Search for the cell housing the specified text and yield its (X, Y) center coordinate. 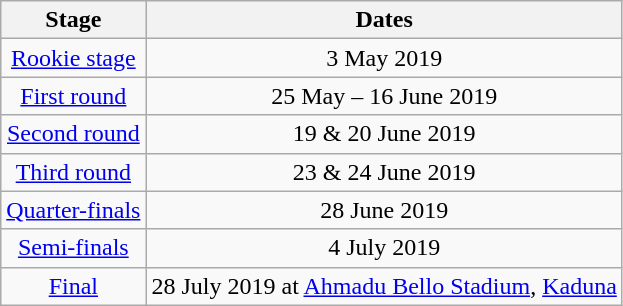
Final (74, 286)
Second round (74, 134)
4 July 2019 (384, 248)
28 June 2019 (384, 210)
Semi-finals (74, 248)
First round (74, 96)
Rookie stage (74, 58)
25 May – 16 June 2019 (384, 96)
Third round (74, 172)
19 & 20 June 2019 (384, 134)
Stage (74, 20)
23 & 24 June 2019 (384, 172)
3 May 2019 (384, 58)
Dates (384, 20)
Quarter-finals (74, 210)
28 July 2019 at Ahmadu Bello Stadium, Kaduna (384, 286)
